Detect which cell encompasses the target text, then output its [x, y] center coordinate. 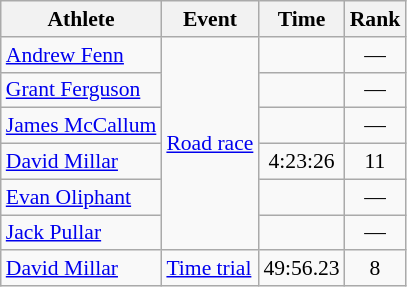
11 [376, 162]
James McCallum [82, 126]
Athlete [82, 19]
49:56.23 [301, 269]
Evan Oliphant [82, 197]
Rank [376, 19]
8 [376, 269]
Time trial [210, 269]
Jack Pullar [82, 233]
Road race [210, 144]
Grant Ferguson [82, 90]
Event [210, 19]
Time [301, 19]
4:23:26 [301, 162]
Andrew Fenn [82, 55]
